Find where the given text appears and provide that cell's center as (X, Y) coordinate. 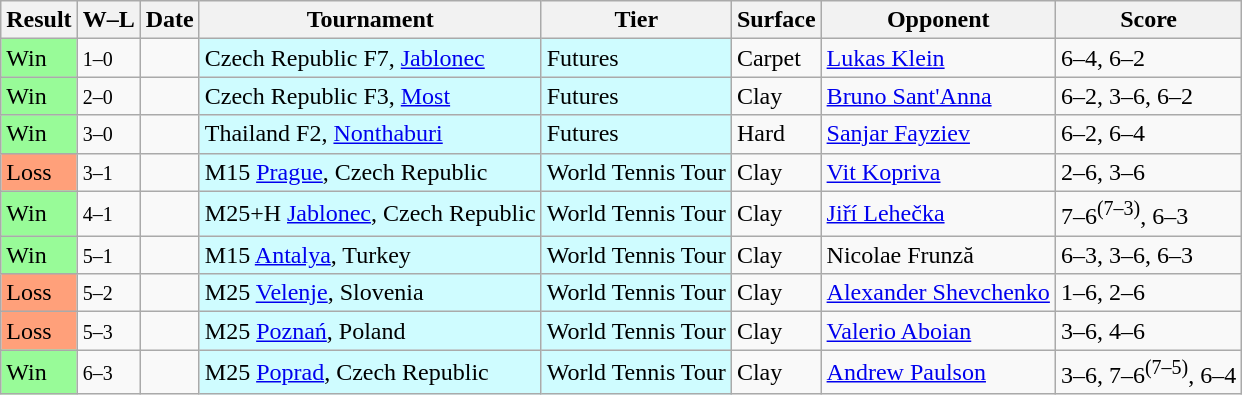
Lukas Klein (938, 58)
M25+H Jablonec, Czech Republic (370, 214)
4–1 (108, 214)
6–2, 3–6, 6–2 (1148, 96)
Czech Republic F3, Most (370, 96)
Result (39, 20)
3–6, 7–6(7–5), 6–4 (1148, 372)
6–3 (108, 372)
M15 Prague, Czech Republic (370, 172)
Tournament (370, 20)
Bruno Sant'Anna (938, 96)
Andrew Paulson (938, 372)
5–2 (108, 293)
7–6(7–3), 6–3 (1148, 214)
M15 Antalya, Turkey (370, 255)
Valerio Aboian (938, 331)
1–6, 2–6 (1148, 293)
Nicolae Frunză (938, 255)
Sanjar Fayziev (938, 134)
Date (170, 20)
M25 Velenje, Slovenia (370, 293)
5–1 (108, 255)
Czech Republic F7, Jablonec (370, 58)
1–0 (108, 58)
6–4, 6–2 (1148, 58)
M25 Poprad, Czech Republic (370, 372)
Jiří Lehečka (938, 214)
Vit Kopriva (938, 172)
Tier (636, 20)
5–3 (108, 331)
Thailand F2, Nonthaburi (370, 134)
6–3, 3–6, 6–3 (1148, 255)
Hard (776, 134)
Alexander Shevchenko (938, 293)
3–6, 4–6 (1148, 331)
Score (1148, 20)
3–1 (108, 172)
Surface (776, 20)
W–L (108, 20)
Opponent (938, 20)
3–0 (108, 134)
2–0 (108, 96)
2–6, 3–6 (1148, 172)
M25 Poznań, Poland (370, 331)
6–2, 6–4 (1148, 134)
Carpet (776, 58)
